Locate the cell with the specified text and output its [X, Y] center coordinate. 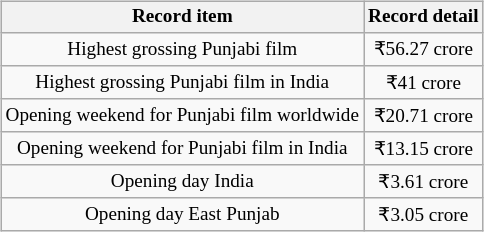
₹20.71 crore [424, 116]
Opening day East Punjab [182, 214]
Opening weekend for Punjabi film in India [182, 148]
₹3.61 crore [424, 182]
₹3.05 crore [424, 214]
Opening day India [182, 182]
₹41 crore [424, 82]
Record detail [424, 17]
Highest grossing Punjabi film in India [182, 82]
₹13.15 crore [424, 148]
Opening weekend for Punjabi film worldwide [182, 116]
₹56.27 crore [424, 50]
Record item [182, 17]
Highest grossing Punjabi film [182, 50]
